Detect which cell encompasses the target text, then output its (X, Y) center coordinate. 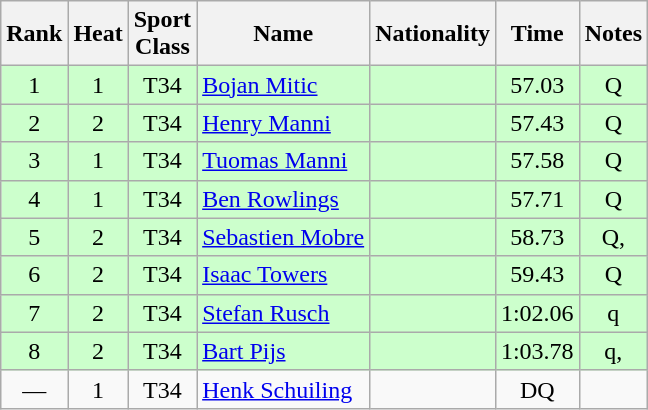
5 (34, 237)
SportClass (162, 34)
1:03.78 (537, 351)
57.71 (537, 199)
Isaac Towers (284, 275)
Rank (34, 34)
59.43 (537, 275)
Time (537, 34)
Bart Pijs (284, 351)
57.43 (537, 123)
58.73 (537, 237)
7 (34, 313)
8 (34, 351)
Tuomas Manni (284, 161)
Notes (613, 34)
Nationality (433, 34)
Q, (613, 237)
Henry Manni (284, 123)
Bojan Mitic (284, 85)
DQ (537, 389)
Sebastien Mobre (284, 237)
6 (34, 275)
Heat (98, 34)
Stefan Rusch (284, 313)
Henk Schuiling (284, 389)
Ben Rowlings (284, 199)
57.03 (537, 85)
q, (613, 351)
q (613, 313)
57.58 (537, 161)
1:02.06 (537, 313)
— (34, 389)
3 (34, 161)
Name (284, 34)
4 (34, 199)
